Identify which cell holds the provided text, then report its [x, y] central coordinate. 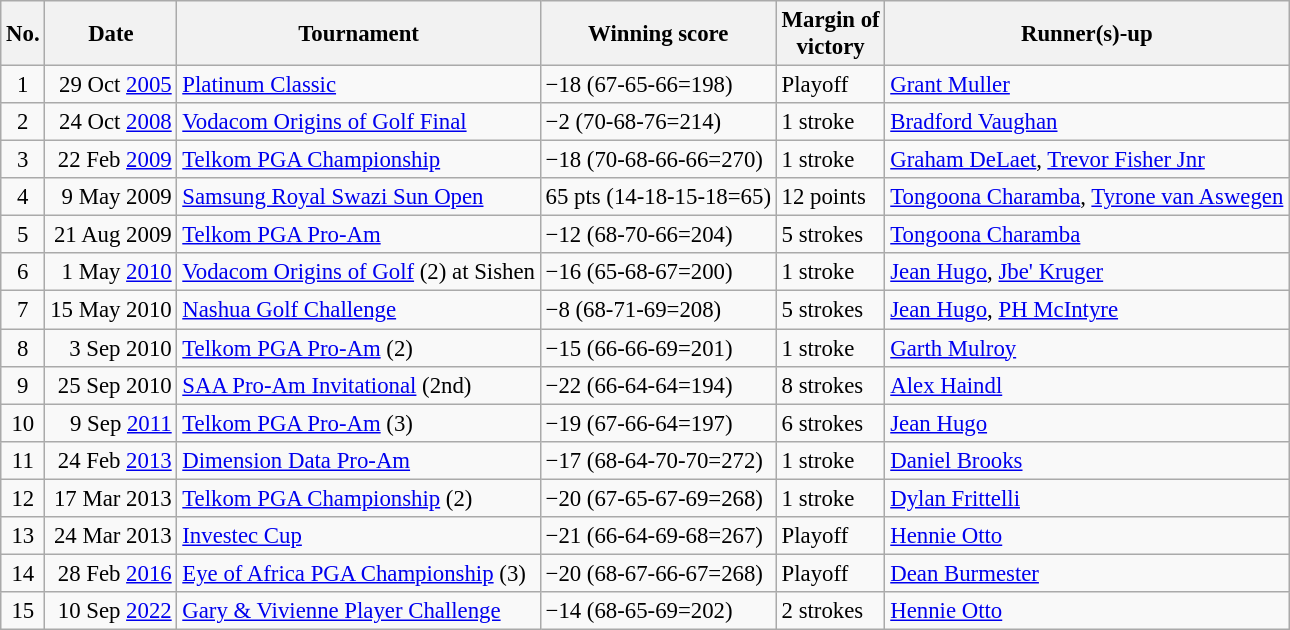
Winning score [658, 34]
−2 (70-68-76=214) [658, 122]
5 [23, 235]
17 Mar 2013 [111, 498]
12 points [830, 197]
Gary & Vivienne Player Challenge [358, 611]
Alex Haindl [1087, 385]
2 strokes [830, 611]
Tongoona Charamba [1087, 235]
13 [23, 536]
−12 (68-70-66=204) [658, 235]
1 May 2010 [111, 273]
Garth Mulroy [1087, 348]
−19 (67-66-64=197) [658, 423]
1 [23, 85]
−18 (70-68-66-66=270) [658, 160]
Eye of Africa PGA Championship (3) [358, 573]
6 [23, 273]
15 May 2010 [111, 310]
21 Aug 2009 [111, 235]
−18 (67-65-66=198) [658, 85]
24 Mar 2013 [111, 536]
9 Sep 2011 [111, 423]
Tournament [358, 34]
−20 (68-67-66-67=268) [658, 573]
Tongoona Charamba, Tyrone van Aswegen [1087, 197]
−22 (66-64-64=194) [658, 385]
Dimension Data Pro-Am [358, 460]
Margin ofvictory [830, 34]
Jean Hugo [1087, 423]
29 Oct 2005 [111, 85]
Date [111, 34]
10 Sep 2022 [111, 611]
Runner(s)-up [1087, 34]
6 strokes [830, 423]
7 [23, 310]
8 [23, 348]
22 Feb 2009 [111, 160]
11 [23, 460]
8 strokes [830, 385]
−21 (66-64-69-68=267) [658, 536]
Samsung Royal Swazi Sun Open [358, 197]
14 [23, 573]
24 Feb 2013 [111, 460]
Graham DeLaet, Trevor Fisher Jnr [1087, 160]
12 [23, 498]
Platinum Classic [358, 85]
Bradford Vaughan [1087, 122]
−20 (67-65-67-69=268) [658, 498]
4 [23, 197]
10 [23, 423]
Telkom PGA Pro-Am (2) [358, 348]
3 [23, 160]
Dean Burmester [1087, 573]
25 Sep 2010 [111, 385]
Jean Hugo, Jbe' Kruger [1087, 273]
−17 (68-64-70-70=272) [658, 460]
Telkom PGA Championship [358, 160]
Dylan Frittelli [1087, 498]
65 pts (14-18-15-18=65) [658, 197]
Telkom PGA Pro-Am [358, 235]
−8 (68-71-69=208) [658, 310]
15 [23, 611]
Nashua Golf Challenge [358, 310]
Vodacom Origins of Golf Final [358, 122]
Telkom PGA Pro-Am (3) [358, 423]
−14 (68-65-69=202) [658, 611]
9 May 2009 [111, 197]
Telkom PGA Championship (2) [358, 498]
Grant Muller [1087, 85]
2 [23, 122]
−15 (66-66-69=201) [658, 348]
24 Oct 2008 [111, 122]
SAA Pro-Am Invitational (2nd) [358, 385]
28 Feb 2016 [111, 573]
9 [23, 385]
Daniel Brooks [1087, 460]
−16 (65-68-67=200) [658, 273]
Jean Hugo, PH McIntyre [1087, 310]
Vodacom Origins of Golf (2) at Sishen [358, 273]
No. [23, 34]
Investec Cup [358, 536]
3 Sep 2010 [111, 348]
